Output the [X, Y] coordinate of the center of the cell containing the given text.  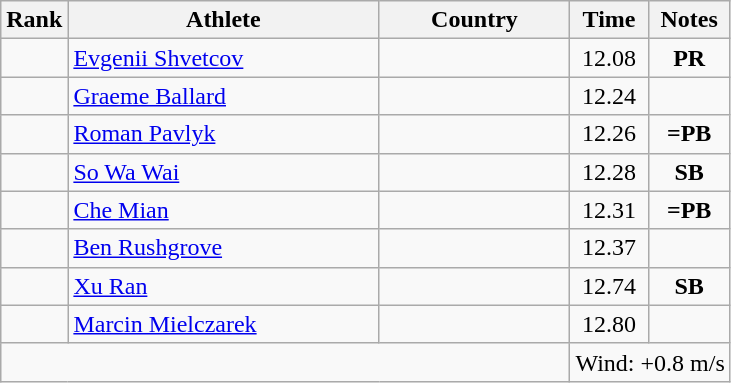
12.80 [609, 324]
12.24 [609, 96]
12.26 [609, 134]
Notes [689, 20]
12.28 [609, 172]
PR [689, 58]
Time [609, 20]
Ben Rushgrove [224, 248]
Country [474, 20]
So Wa Wai [224, 172]
12.08 [609, 58]
Evgenii Shvetcov [224, 58]
12.31 [609, 210]
Che Mian [224, 210]
Marcin Mielczarek [224, 324]
Xu Ran [224, 286]
12.74 [609, 286]
Rank [34, 20]
Roman Pavlyk [224, 134]
Graeme Ballard [224, 96]
Athlete [224, 20]
Wind: +0.8 m/s [650, 362]
12.37 [609, 248]
